Pinpoint the cell where the given text exists, returning its [x, y] midpoint coordinate. 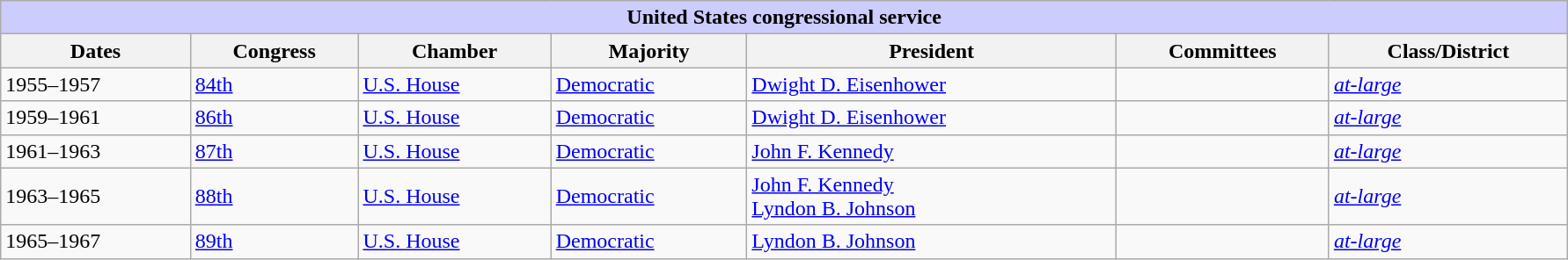
Majority [649, 51]
1959–1961 [96, 118]
President [931, 51]
Dates [96, 51]
Class/District [1448, 51]
Congress [275, 51]
John F. KennedyLyndon B. Johnson [931, 197]
Chamber [454, 51]
1961–1963 [96, 151]
1963–1965 [96, 197]
86th [275, 118]
John F. Kennedy [931, 151]
Lyndon B. Johnson [931, 242]
84th [275, 84]
89th [275, 242]
88th [275, 197]
United States congressional service [785, 18]
1955–1957 [96, 84]
87th [275, 151]
1965–1967 [96, 242]
Committees [1222, 51]
